Scan for the cell matching the given text and deliver its [x, y] coordinate at center. 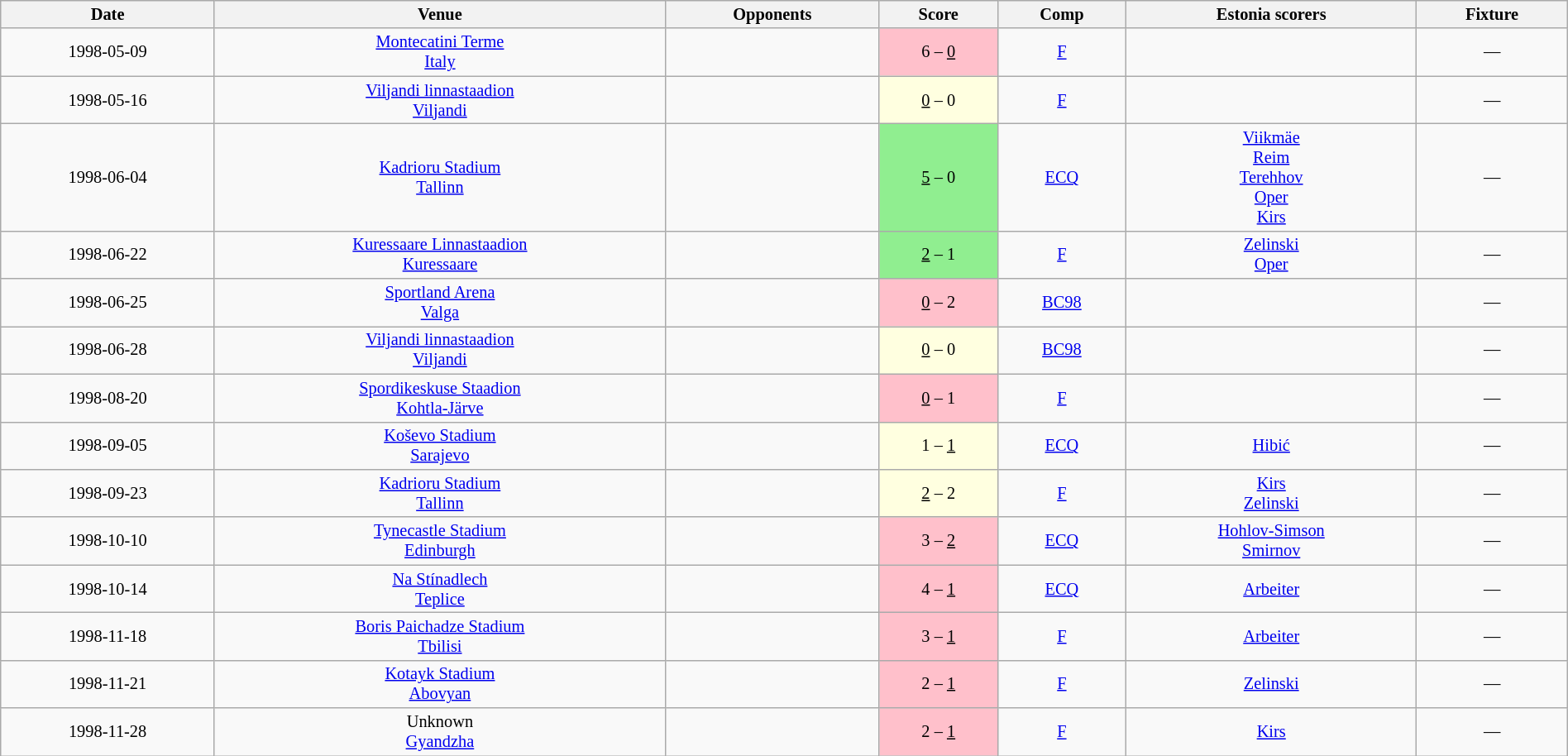
1998-05-16 [108, 100]
0 – 2 [938, 303]
Zelinski Oper [1272, 255]
1998-06-25 [108, 303]
1998-06-22 [108, 255]
Fixture [1492, 14]
1998-09-05 [108, 446]
1998-11-18 [108, 636]
1998-08-20 [108, 398]
Date [108, 14]
1998-09-23 [108, 493]
Hibić [1272, 446]
1998-06-04 [108, 177]
1 – 1 [938, 446]
Na Stínadlech Teplice [440, 589]
Tynecastle Stadium Edinburgh [440, 541]
Kuressaare LinnastaadionKuressaare [440, 255]
Viikmäe Reim Terehhov Oper Kirs [1272, 177]
Boris Paichadze Stadium Tbilisi [440, 636]
Comp [1062, 14]
2 – 2 [938, 493]
3 – 2 [938, 541]
Kirs [1272, 732]
Estonia scorers [1272, 14]
1998-05-09 [108, 52]
5 – 0 [938, 177]
Spordikeskuse StaadionKohtla-Järve [440, 398]
Kotayk Stadium Abovyan [440, 684]
Kirs Zelinski [1272, 493]
4 – 1 [938, 589]
1998-06-28 [108, 350]
1998-11-28 [108, 732]
Montecatini TermeItaly [440, 52]
1998-11-21 [108, 684]
Venue [440, 14]
1998-10-14 [108, 589]
6 – 0 [938, 52]
Score [938, 14]
Sportland Arena Valga [440, 303]
Hohlov-Simson Smirnov [1272, 541]
Koševo Stadium Sarajevo [440, 446]
3 – 1 [938, 636]
Opponents [772, 14]
0 – 1 [938, 398]
1998-10-10 [108, 541]
Unknown Gyandzha [440, 732]
Zelinski [1272, 684]
